Scan for the cell matching the given text and deliver its (X, Y) coordinate at center. 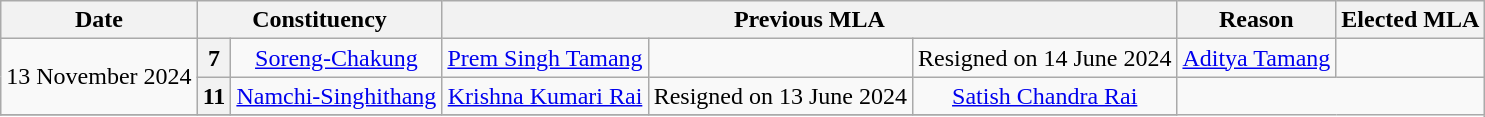
Reason (1256, 20)
13 November 2024 (99, 77)
Prem Singh Tamang (545, 58)
11 (214, 96)
Previous MLA (810, 20)
Namchi-Singhithang (336, 96)
Date (99, 20)
Aditya Tamang (1256, 58)
7 (214, 58)
Krishna Kumari Rai (545, 96)
Elected MLA (1410, 20)
Resigned on 13 June 2024 (780, 96)
Constituency (320, 20)
Satish Chandra Rai (1045, 96)
Resigned on 14 June 2024 (1045, 58)
Soreng-Chakung (336, 58)
